Detect which cell encompasses the target text, then output its [X, Y] center coordinate. 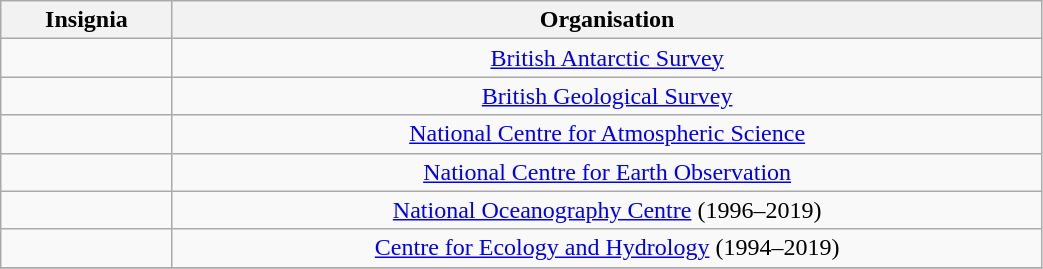
National Oceanography Centre (1996–2019) [607, 210]
Centre for Ecology and Hydrology (1994–2019) [607, 248]
British Antarctic Survey [607, 58]
Insignia [86, 20]
Organisation [607, 20]
National Centre for Earth Observation [607, 172]
British Geological Survey [607, 96]
National Centre for Atmospheric Science [607, 134]
